Capture the cell that displays the provided text and extract its [X, Y] central coordinate. 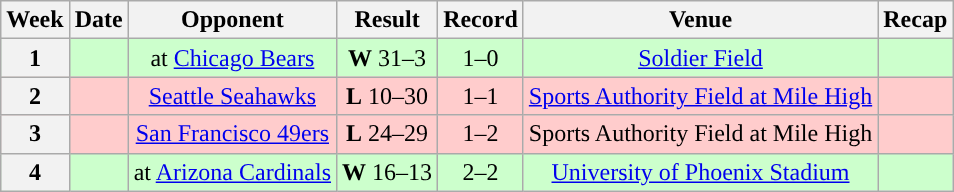
Seattle Seahawks [232, 96]
W 31–3 [388, 58]
4 [35, 172]
1–1 [481, 96]
Venue [700, 20]
Opponent [232, 20]
L 24–29 [388, 134]
1 [35, 58]
Record [481, 20]
2–2 [481, 172]
Result [388, 20]
W 16–13 [388, 172]
at Chicago Bears [232, 58]
Week [35, 20]
1–0 [481, 58]
3 [35, 134]
1–2 [481, 134]
L 10–30 [388, 96]
2 [35, 96]
at Arizona Cardinals [232, 172]
San Francisco 49ers [232, 134]
Date [98, 20]
University of Phoenix Stadium [700, 172]
Recap [916, 20]
Soldier Field [700, 58]
